Extract the (x, y) coordinate from the center of the cell holding the provided text.  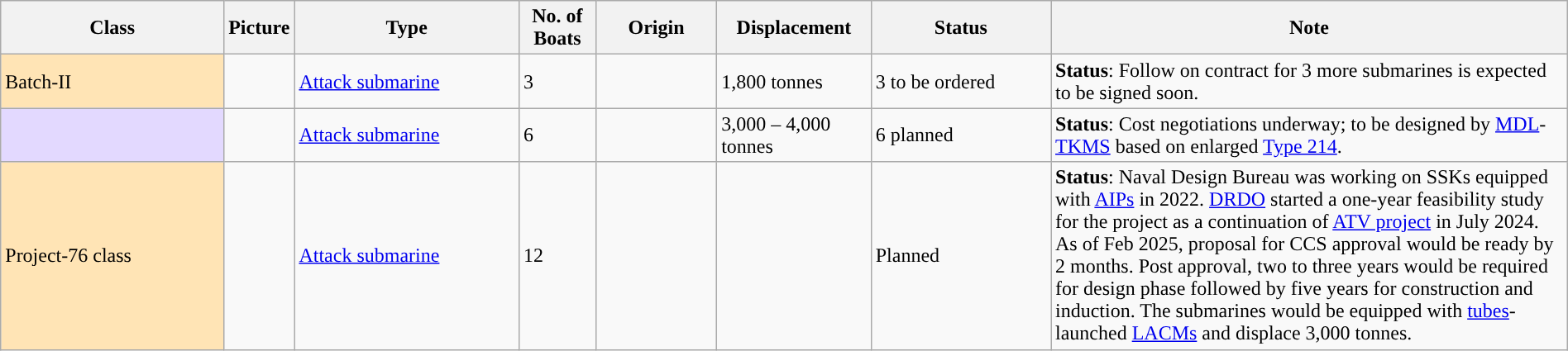
Note (1308, 28)
Batch-II (112, 81)
Picture (260, 28)
Origin (656, 28)
No. of Boats (557, 28)
Status: Follow on contract for 3 more submarines is expected to be signed soon. (1308, 81)
Status: Cost negotiations underway; to be designed by MDL-TKMS based on enlarged Type 214. (1308, 135)
3 to be ordered (961, 81)
Planned (961, 256)
Status (961, 28)
6 planned (961, 135)
1,800 tonnes (794, 81)
3,000 – 4,000 tonnes (794, 135)
Displacement (794, 28)
Type (407, 28)
Project-76 class (112, 256)
3 (557, 81)
12 (557, 256)
6 (557, 135)
Class (112, 28)
